Detect which cell encompasses the target text, then output its (x, y) center coordinate. 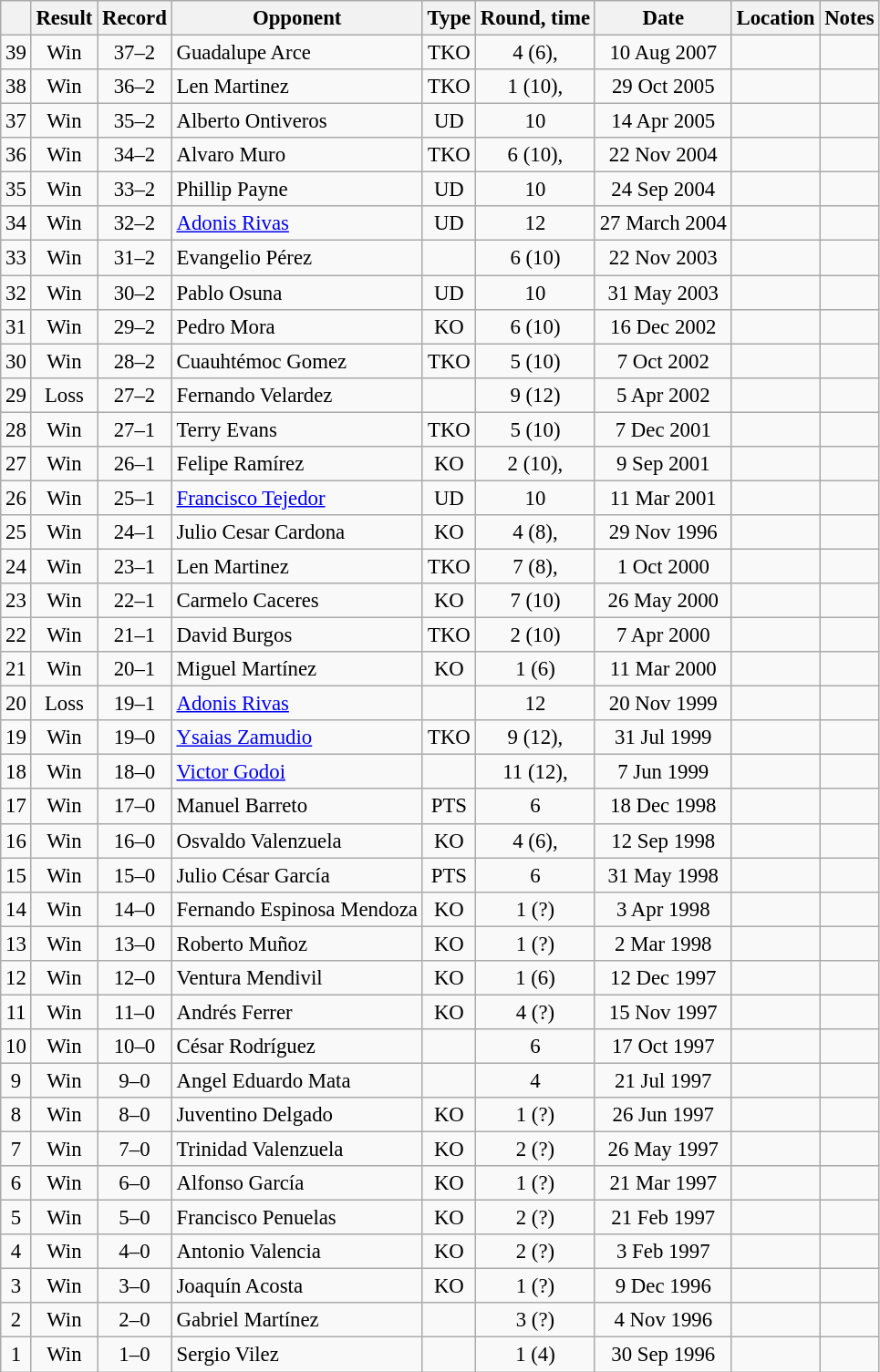
20 Nov 1999 (663, 704)
Trinidad Valenzuela (297, 1150)
1 Oct 2000 (663, 566)
13–0 (135, 944)
1 (4) (536, 1355)
11 Mar 2000 (663, 669)
3 Feb 1997 (663, 1252)
29 (16, 395)
David Burgos (297, 635)
2 (10), (536, 464)
Opponent (297, 18)
13 (16, 944)
9 Dec 1996 (663, 1286)
24 (16, 566)
2 (10) (536, 635)
Pedro Mora (297, 326)
9–0 (135, 1080)
22 Nov 2003 (663, 258)
Joaquín Acosta (297, 1286)
22 Nov 2004 (663, 155)
26 Jun 1997 (663, 1115)
Phillip Payne (297, 190)
23 (16, 601)
28–2 (135, 361)
Record (135, 18)
17 (16, 807)
Andrés Ferrer (297, 1012)
17–0 (135, 807)
12 Sep 1998 (663, 841)
19–1 (135, 704)
Juventino Delgado (297, 1115)
Alberto Ontiveros (297, 121)
31 Jul 1999 (663, 738)
7 (10) (536, 601)
7 Oct 2002 (663, 361)
5–0 (135, 1218)
11 (12), (536, 772)
Ventura Mendivil (297, 978)
Guadalupe Arce (297, 53)
2 Mar 1998 (663, 944)
12 Dec 1997 (663, 978)
Manuel Barreto (297, 807)
4 (8), (536, 532)
11 Mar 2001 (663, 498)
Antonio Valencia (297, 1252)
2 (16, 1321)
4 (?) (536, 1012)
3 Apr 1998 (663, 909)
Carmelo Caceres (297, 601)
18 (16, 772)
Pablo Osuna (297, 293)
26–1 (135, 464)
32–2 (135, 223)
14 Apr 2005 (663, 121)
Round, time (536, 18)
23–1 (135, 566)
Alvaro Muro (297, 155)
Miguel Martínez (297, 669)
3 (16, 1286)
9 (12), (536, 738)
Francisco Penuelas (297, 1218)
31 May 2003 (663, 293)
28 (16, 429)
5 (16, 1218)
4 Nov 1996 (663, 1321)
7 (8), (536, 566)
21 Jul 1997 (663, 1080)
39 (16, 53)
6 (10), (536, 155)
21 Feb 1997 (663, 1218)
24–1 (135, 532)
15 (16, 875)
19–0 (135, 738)
1 (16, 1355)
Osvaldo Valenzuela (297, 841)
33 (16, 258)
Notes (850, 18)
38 (16, 87)
9 (16, 1080)
21 Mar 1997 (663, 1183)
Francisco Tejedor (297, 498)
22 (16, 635)
35 (16, 190)
7 Apr 2000 (663, 635)
10 Aug 2007 (663, 53)
29–2 (135, 326)
36 (16, 155)
20–1 (135, 669)
2–0 (135, 1321)
Fernando Velardez (297, 395)
34 (16, 223)
14–0 (135, 909)
20 (16, 704)
26 (16, 498)
Fernando Espinosa Mendoza (297, 909)
16 Dec 2002 (663, 326)
33–2 (135, 190)
3–0 (135, 1286)
Victor Godoi (297, 772)
Julio César García (297, 875)
10–0 (135, 1047)
25 (16, 532)
7 (16, 1150)
16–0 (135, 841)
21 (16, 669)
Ysaias Zamudio (297, 738)
18 Dec 1998 (663, 807)
Sergio Vilez (297, 1355)
30 (16, 361)
12–0 (135, 978)
25–1 (135, 498)
César Rodríguez (297, 1047)
Cuauhtémoc Gomez (297, 361)
Roberto Muñoz (297, 944)
36–2 (135, 87)
34–2 (135, 155)
7–0 (135, 1150)
Julio Cesar Cardona (297, 532)
9 (12) (536, 395)
Terry Evans (297, 429)
7 Jun 1999 (663, 772)
7 Dec 2001 (663, 429)
4–0 (135, 1252)
30 Sep 1996 (663, 1355)
37–2 (135, 53)
22–1 (135, 601)
8 (16, 1115)
Evangelio Pérez (297, 258)
31 (16, 326)
31–2 (135, 258)
24 Sep 2004 (663, 190)
11–0 (135, 1012)
27 March 2004 (663, 223)
Angel Eduardo Mata (297, 1080)
29 Oct 2005 (663, 87)
14 (16, 909)
Alfonso García (297, 1183)
29 Nov 1996 (663, 532)
Type (449, 18)
1–0 (135, 1355)
30–2 (135, 293)
9 Sep 2001 (663, 464)
15–0 (135, 875)
32 (16, 293)
6–0 (135, 1183)
21–1 (135, 635)
3 (?) (536, 1321)
1 (10), (536, 87)
27–1 (135, 429)
18–0 (135, 772)
37 (16, 121)
17 Oct 1997 (663, 1047)
19 (16, 738)
Location (775, 18)
5 Apr 2002 (663, 395)
27–2 (135, 395)
35–2 (135, 121)
16 (16, 841)
31 May 1998 (663, 875)
27 (16, 464)
8–0 (135, 1115)
11 (16, 1012)
15 Nov 1997 (663, 1012)
Date (663, 18)
26 May 1997 (663, 1150)
Felipe Ramírez (297, 464)
Gabriel Martínez (297, 1321)
26 May 2000 (663, 601)
Result (64, 18)
